Capture the cell that displays the provided text and extract its (x, y) central coordinate. 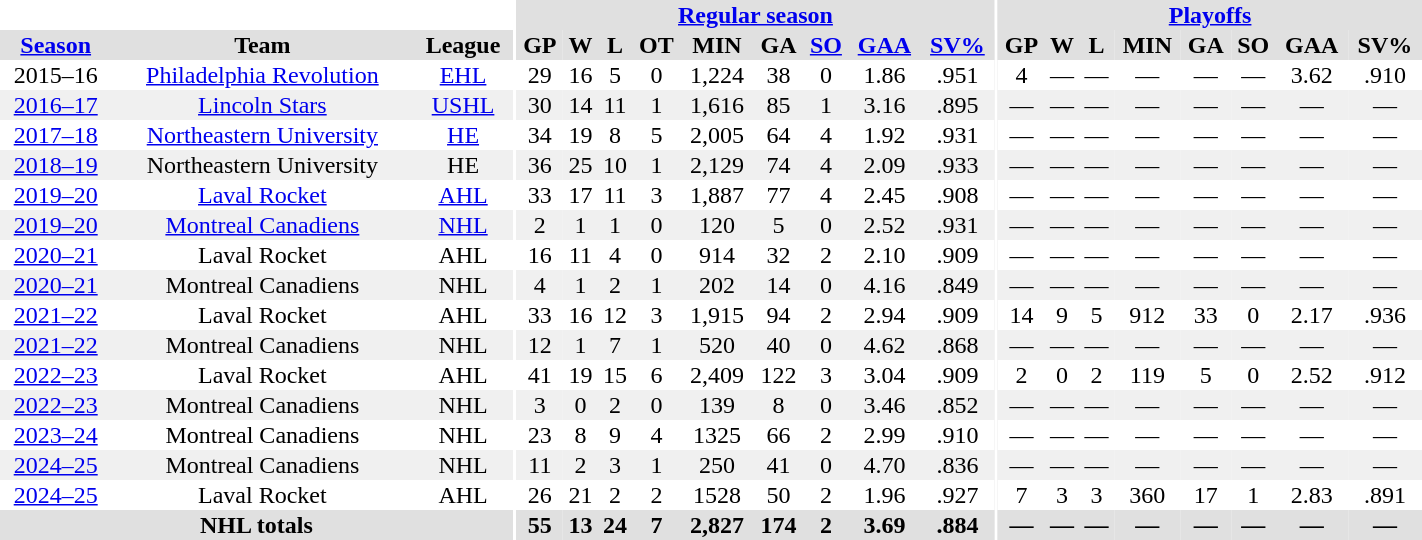
122 (779, 375)
10 (616, 165)
3.04 (884, 375)
1.96 (884, 495)
2.45 (884, 195)
29 (540, 75)
120 (718, 225)
250 (718, 465)
85 (779, 105)
1.86 (884, 75)
2023–24 (56, 435)
Season (56, 45)
2,409 (718, 375)
94 (779, 315)
.849 (957, 285)
OT (656, 45)
.836 (957, 465)
64 (779, 135)
.936 (1385, 315)
2,129 (718, 165)
38 (779, 75)
Team (262, 45)
13 (580, 525)
3.62 (1312, 75)
25 (580, 165)
2.99 (884, 435)
2015–16 (56, 75)
66 (779, 435)
NHL totals (256, 525)
15 (616, 375)
2018–19 (56, 165)
.912 (1385, 375)
1,915 (718, 315)
1528 (718, 495)
2,827 (718, 525)
40 (779, 345)
4.62 (884, 345)
2016–17 (56, 105)
2017–18 (56, 135)
League (462, 45)
.927 (957, 495)
1,887 (718, 195)
Playoffs (1210, 15)
520 (718, 345)
.891 (1385, 495)
77 (779, 195)
914 (718, 255)
2.83 (1312, 495)
.908 (957, 195)
23 (540, 435)
Lincoln Stars (262, 105)
139 (718, 405)
34 (540, 135)
202 (718, 285)
21 (580, 495)
2.10 (884, 255)
Regular season (756, 15)
1,224 (718, 75)
Philadelphia Revolution (262, 75)
1.92 (884, 135)
74 (779, 165)
3.46 (884, 405)
174 (779, 525)
4.70 (884, 465)
.933 (957, 165)
3.69 (884, 525)
.895 (957, 105)
26 (540, 495)
2,005 (718, 135)
USHL (462, 105)
.852 (957, 405)
24 (616, 525)
119 (1148, 375)
.868 (957, 345)
2.09 (884, 165)
2.94 (884, 315)
36 (540, 165)
2.17 (1312, 315)
55 (540, 525)
360 (1148, 495)
EHL (462, 75)
.951 (957, 75)
30 (540, 105)
50 (779, 495)
1,616 (718, 105)
912 (1148, 315)
4.16 (884, 285)
1325 (718, 435)
6 (656, 375)
3.16 (884, 105)
.884 (957, 525)
32 (779, 255)
